Search for the cell housing the specified text and yield its [X, Y] center coordinate. 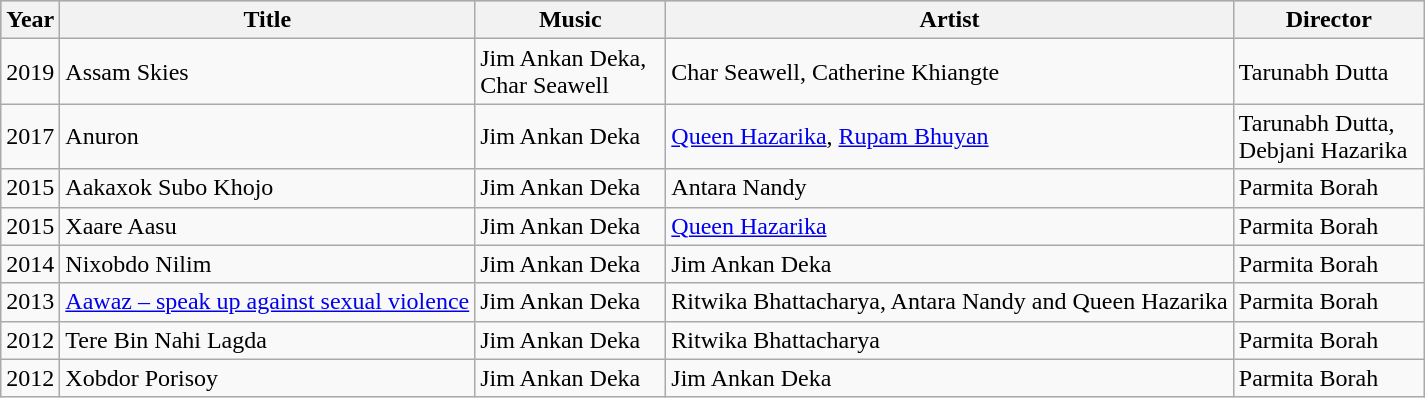
2013 [30, 302]
Music [570, 20]
Tarunabh Dutta, Debjani Hazarika [1328, 136]
Nixobdo Nilim [268, 264]
Jim Ankan Deka, Char Seawell [570, 72]
Year [30, 20]
Aawaz – speak up against sexual violence [268, 302]
Director [1328, 20]
Assam Skies [268, 72]
Queen Hazarika, Rupam Bhuyan [950, 136]
Char Seawell, Catherine Khiangte [950, 72]
2014 [30, 264]
Tere Bin Nahi Lagda [268, 340]
Xaare Aasu [268, 226]
Xobdor Porisoy [268, 378]
Artist [950, 20]
Aakaxok Subo Khojo [268, 188]
Tarunabh Dutta [1328, 72]
Queen Hazarika [950, 226]
2017 [30, 136]
Antara Nandy [950, 188]
Ritwika Bhattacharya, Antara Nandy and Queen Hazarika [950, 302]
Ritwika Bhattacharya [950, 340]
Anuron [268, 136]
2019 [30, 72]
Title [268, 20]
